Search for the cell housing the specified text and yield its [x, y] center coordinate. 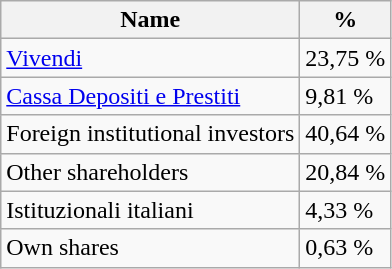
23,75 % [346, 58]
Vivendi [150, 58]
9,81 % [346, 96]
Name [150, 20]
Own shares [150, 248]
4,33 % [346, 210]
Cassa Depositi e Prestiti [150, 96]
0,63 % [346, 248]
40,64 % [346, 134]
% [346, 20]
Istituzionali italiani [150, 210]
20,84 % [346, 172]
Foreign institutional investors [150, 134]
Other shareholders [150, 172]
